Detect which cell encompasses the target text, then output its (x, y) center coordinate. 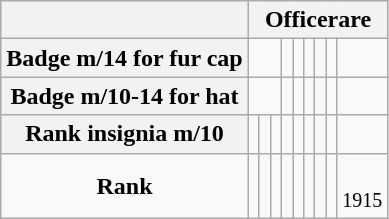
Rank insignia m/10 (125, 134)
Rank (125, 186)
Officerare (318, 20)
1915 (362, 186)
Badge m/14 for fur cap (125, 58)
Badge m/10-14 for hat (125, 96)
